Output the (X, Y) coordinate of the center of the cell containing the given text.  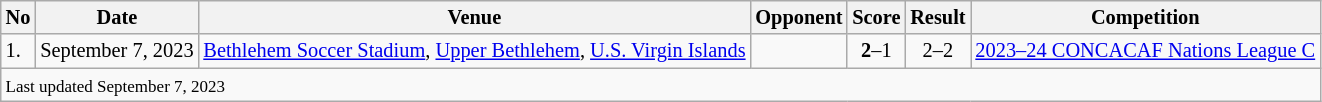
Bethlehem Soccer Stadium, Upper Bethlehem, U.S. Virgin Islands (474, 51)
Score (876, 17)
Result (938, 17)
Competition (1145, 17)
September 7, 2023 (116, 51)
2–2 (938, 51)
No (18, 17)
Date (116, 17)
1. (18, 51)
Venue (474, 17)
2023–24 CONCACAF Nations League C (1145, 51)
Last updated September 7, 2023 (660, 85)
2–1 (876, 51)
Opponent (798, 17)
